Scan for the cell matching the given text and deliver its (X, Y) coordinate at center. 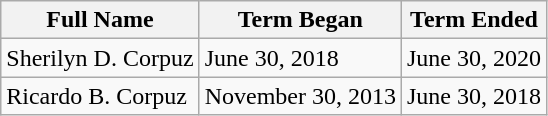
Ricardo B. Corpuz (100, 96)
Term Ended (474, 20)
Full Name (100, 20)
November 30, 2013 (300, 96)
Term Began (300, 20)
Sherilyn D. Corpuz (100, 58)
June 30, 2020 (474, 58)
